Output the (X, Y) coordinate of the center of the cell containing the given text.  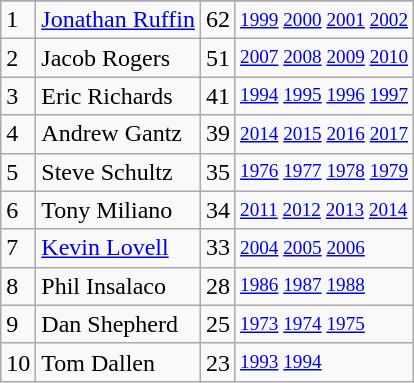
1973 1974 1975 (324, 324)
34 (218, 210)
2 (18, 58)
Tony Miliano (118, 210)
Jacob Rogers (118, 58)
2004 2005 2006 (324, 248)
Tom Dallen (118, 362)
Eric Richards (118, 96)
23 (218, 362)
Kevin Lovell (118, 248)
6 (18, 210)
3 (18, 96)
62 (218, 20)
9 (18, 324)
33 (218, 248)
41 (218, 96)
7 (18, 248)
35 (218, 172)
Dan Shepherd (118, 324)
28 (218, 286)
5 (18, 172)
Jonathan Ruffin (118, 20)
1976 1977 1978 1979 (324, 172)
39 (218, 134)
51 (218, 58)
1994 1995 1996 1997 (324, 96)
Phil Insalaco (118, 286)
Andrew Gantz (118, 134)
1993 1994 (324, 362)
4 (18, 134)
1986 1987 1988 (324, 286)
1999 2000 2001 2002 (324, 20)
2011 2012 2013 2014 (324, 210)
25 (218, 324)
8 (18, 286)
2007 2008 2009 2010 (324, 58)
1 (18, 20)
2014 2015 2016 2017 (324, 134)
Steve Schultz (118, 172)
10 (18, 362)
